Scan for the cell matching the given text and deliver its [x, y] coordinate at center. 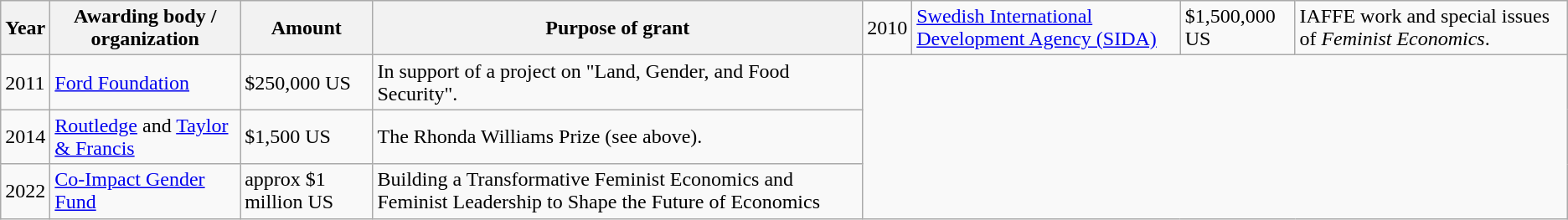
Ford Foundation [146, 82]
Year [25, 28]
The Rhonda Williams Prize (see above). [618, 137]
Routledge and Taylor & Francis [146, 137]
Purpose of grant [618, 28]
$1,500,000 US [1238, 28]
2014 [25, 137]
approx $1 million US [307, 191]
Building a Transformative Feminist Economics and Feminist Leadership to Shape the Future of Economics [618, 191]
2010 [888, 28]
Awarding body / organization [146, 28]
$1,500 US [307, 137]
$250,000 US [307, 82]
In support of a project on "Land, Gender, and Food Security". [618, 82]
Swedish International Development Agency (SIDA) [1046, 28]
IAFFE work and special issues of Feminist Economics. [1431, 28]
Amount [307, 28]
2011 [25, 82]
Co-Impact Gender Fund [146, 191]
2022 [25, 191]
